Detect which cell encompasses the target text, then output its (X, Y) center coordinate. 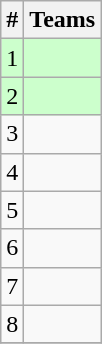
Teams (62, 20)
5 (12, 210)
7 (12, 286)
6 (12, 248)
8 (12, 324)
3 (12, 134)
4 (12, 172)
2 (12, 96)
# (12, 20)
1 (12, 58)
